Extract the (X, Y) coordinate from the center of the cell holding the provided text.  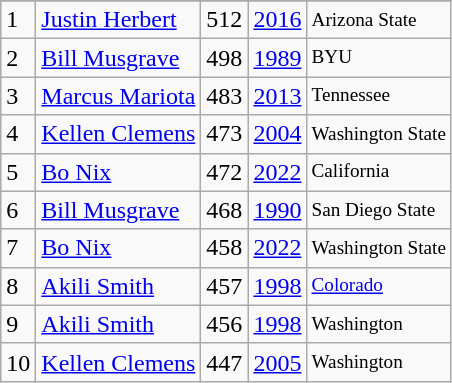
Tennessee (379, 96)
458 (224, 248)
Arizona State (379, 20)
2005 (278, 362)
447 (224, 362)
California (379, 172)
473 (224, 134)
456 (224, 324)
498 (224, 58)
10 (18, 362)
5 (18, 172)
7 (18, 248)
Colorado (379, 286)
6 (18, 210)
468 (224, 210)
2016 (278, 20)
457 (224, 286)
Justin Herbert (118, 20)
1989 (278, 58)
4 (18, 134)
1990 (278, 210)
9 (18, 324)
472 (224, 172)
BYU (379, 58)
Marcus Mariota (118, 96)
3 (18, 96)
2004 (278, 134)
512 (224, 20)
San Diego State (379, 210)
2013 (278, 96)
483 (224, 96)
1 (18, 20)
8 (18, 286)
2 (18, 58)
